Return the (X, Y) coordinate for the center point of the cell that contains the specified text.  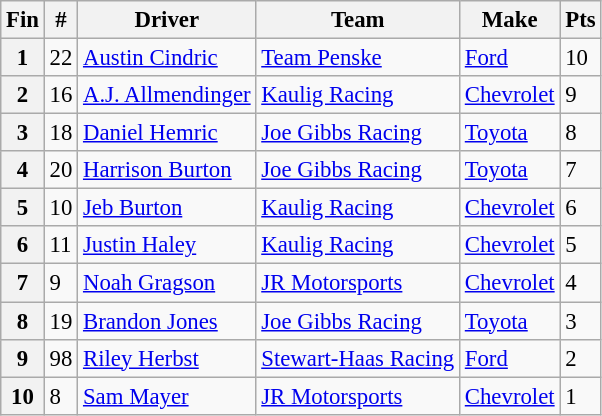
# (60, 20)
Austin Cindric (167, 58)
Harrison Burton (167, 170)
20 (60, 170)
A.J. Allmendinger (167, 95)
22 (60, 58)
Team Penske (358, 58)
Daniel Hemric (167, 133)
19 (60, 321)
Driver (167, 20)
Jeb Burton (167, 208)
Justin Haley (167, 245)
16 (60, 95)
18 (60, 133)
Make (509, 20)
98 (60, 358)
Riley Herbst (167, 358)
Stewart-Haas Racing (358, 358)
Pts (580, 20)
Fin (23, 20)
Team (358, 20)
Noah Gragson (167, 283)
11 (60, 245)
Brandon Jones (167, 321)
Sam Mayer (167, 396)
